For the text-containing cell, return its midpoint in [X, Y] coordinate format. 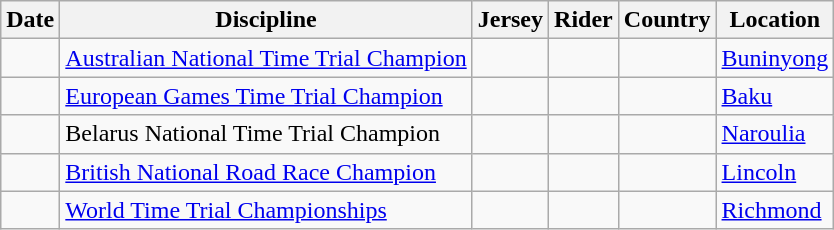
Country [667, 20]
Richmond [775, 210]
Date [30, 20]
Lincoln [775, 172]
Location [775, 20]
Australian National Time Trial Champion [266, 58]
Belarus National Time Trial Champion [266, 134]
Discipline [266, 20]
Buninyong [775, 58]
Baku [775, 96]
Rider [584, 20]
Naroulia [775, 134]
Jersey [510, 20]
British National Road Race Champion [266, 172]
World Time Trial Championships [266, 210]
European Games Time Trial Champion [266, 96]
